Identify which cell holds the provided text, then report its [x, y] central coordinate. 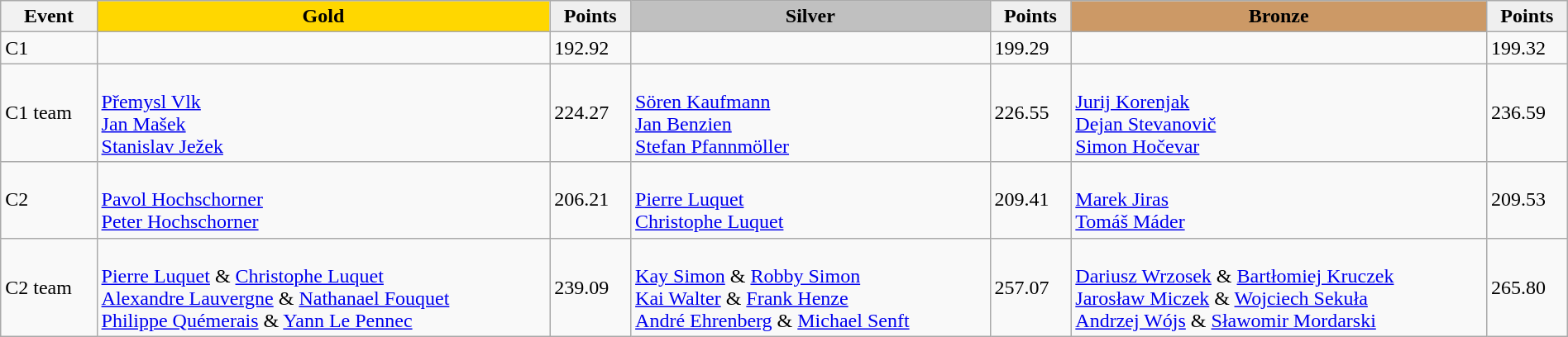
224.27 [590, 112]
265.80 [1527, 287]
Pierre Luquet & Christophe LuquetAlexandre Lauvergne & Nathanael FouquetPhilippe Quémerais & Yann Le Pennec [323, 287]
209.41 [1030, 200]
236.59 [1527, 112]
209.53 [1527, 200]
C1 team [49, 112]
257.07 [1030, 287]
C1 [49, 48]
Marek JirasTomáš Máder [1279, 200]
C2 [49, 200]
199.32 [1527, 48]
C2 team [49, 287]
226.55 [1030, 112]
Pavol HochschornerPeter Hochschorner [323, 200]
Kay Simon & Robby SimonKai Walter & Frank HenzeAndré Ehrenberg & Michael Senft [810, 287]
Dariusz Wrzosek & Bartłomiej KruczekJarosław Miczek & Wojciech SekułaAndrzej Wójs & Sławomir Mordarski [1279, 287]
Přemysl VlkJan MašekStanislav Ježek [323, 112]
239.09 [590, 287]
Silver [810, 17]
199.29 [1030, 48]
Jurij KorenjakDejan StevanovičSimon Hočevar [1279, 112]
Pierre LuquetChristophe Luquet [810, 200]
Bronze [1279, 17]
192.92 [590, 48]
Sören KaufmannJan BenzienStefan Pfannmöller [810, 112]
Gold [323, 17]
206.21 [590, 200]
Event [49, 17]
